Detect which cell encompasses the target text, then output its (X, Y) center coordinate. 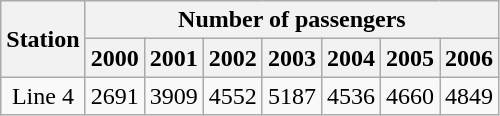
Station (43, 39)
2002 (232, 58)
2003 (292, 58)
Line 4 (43, 96)
2004 (350, 58)
2000 (114, 58)
2001 (174, 58)
3909 (174, 96)
4552 (232, 96)
2691 (114, 96)
Number of passengers (292, 20)
2005 (410, 58)
4536 (350, 96)
4660 (410, 96)
2006 (470, 58)
5187 (292, 96)
4849 (470, 96)
